Return (x, y) of the center of cell containing provided text 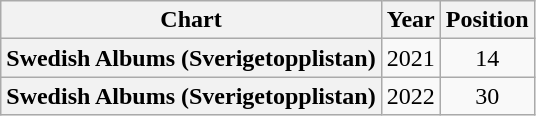
30 (487, 96)
14 (487, 58)
Position (487, 20)
2021 (410, 58)
Chart (191, 20)
2022 (410, 96)
Year (410, 20)
